Return the (X, Y) coordinate for the center point of the cell that contains the specified text.  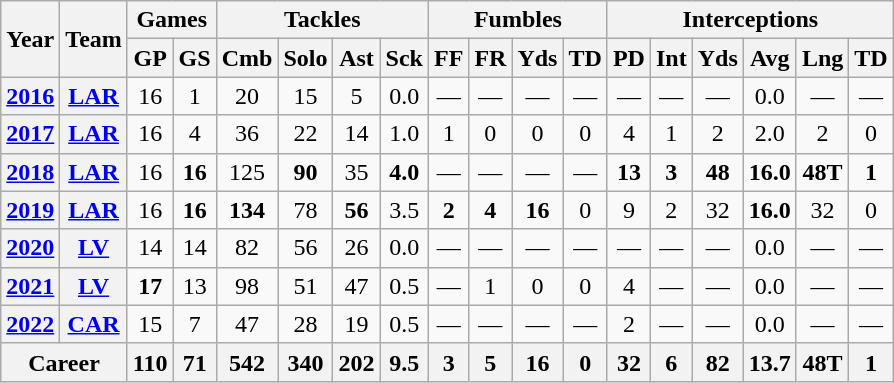
4.0 (404, 172)
Solo (306, 58)
Tackles (322, 20)
35 (356, 172)
1.0 (404, 134)
Year (30, 39)
36 (247, 134)
FR (490, 58)
71 (194, 362)
9 (628, 210)
48 (718, 172)
51 (306, 286)
7 (194, 324)
2021 (30, 286)
Team (94, 39)
2019 (30, 210)
6 (671, 362)
2022 (30, 324)
GS (194, 58)
202 (356, 362)
110 (150, 362)
78 (306, 210)
9.5 (404, 362)
Games (172, 20)
90 (306, 172)
Career (64, 362)
FF (448, 58)
Cmb (247, 58)
2020 (30, 248)
Ast (356, 58)
2016 (30, 96)
22 (306, 134)
542 (247, 362)
19 (356, 324)
13.7 (770, 362)
Avg (770, 58)
3.5 (404, 210)
PD (628, 58)
Sck (404, 58)
2.0 (770, 134)
2017 (30, 134)
340 (306, 362)
Lng (822, 58)
98 (247, 286)
20 (247, 96)
134 (247, 210)
125 (247, 172)
26 (356, 248)
2018 (30, 172)
GP (150, 58)
17 (150, 286)
Int (671, 58)
CAR (94, 324)
Fumbles (518, 20)
Interceptions (750, 20)
28 (306, 324)
